Output the [X, Y] coordinate of the center of the cell containing the given text.  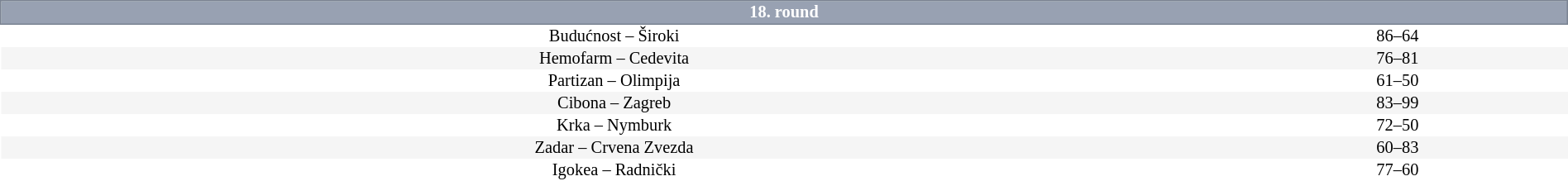
Hemofarm – Cedevita [614, 58]
77–60 [1398, 170]
18. round [784, 12]
Partizan – Olimpija [614, 81]
Zadar – Crvena Zvezda [614, 147]
61–50 [1398, 81]
60–83 [1398, 147]
83–99 [1398, 102]
Igokea – Radnički [614, 170]
Cibona – Zagreb [614, 102]
86–64 [1398, 36]
Budućnost – Široki [614, 36]
72–50 [1398, 126]
76–81 [1398, 58]
Krka – Nymburk [614, 126]
